Return [x, y] of the center of cell containing provided text 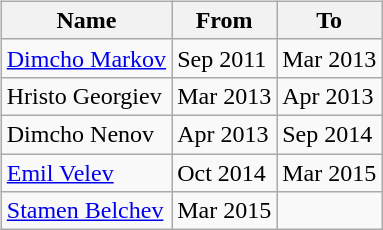
Dimcho Markov [86, 58]
Sep 2011 [224, 58]
Name [86, 20]
Dimcho Nenov [86, 134]
Emil Velev [86, 173]
Oct 2014 [224, 173]
Stamen Belchev [86, 211]
Sep 2014 [330, 134]
Hristo Georgiev [86, 96]
To [330, 20]
From [224, 20]
